From the cell containing the given text, extract its center point as (X, Y) coordinate. 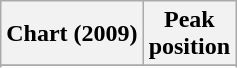
Peakposition (189, 34)
Chart (2009) (72, 34)
